Search for the cell housing the specified text and yield its (x, y) center coordinate. 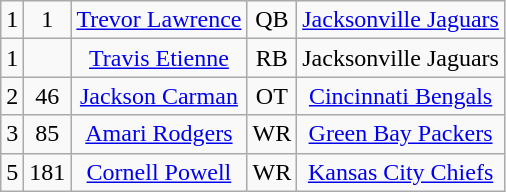
Cincinnati Bengals (401, 96)
Trevor Lawrence (159, 20)
QB (272, 20)
Cornell Powell (159, 172)
Amari Rodgers (159, 134)
Kansas City Chiefs (401, 172)
OT (272, 96)
Travis Etienne (159, 58)
5 (12, 172)
Jackson Carman (159, 96)
Green Bay Packers (401, 134)
2 (12, 96)
181 (48, 172)
RB (272, 58)
46 (48, 96)
3 (12, 134)
85 (48, 134)
